Detect which cell encompasses the target text, then output its (X, Y) center coordinate. 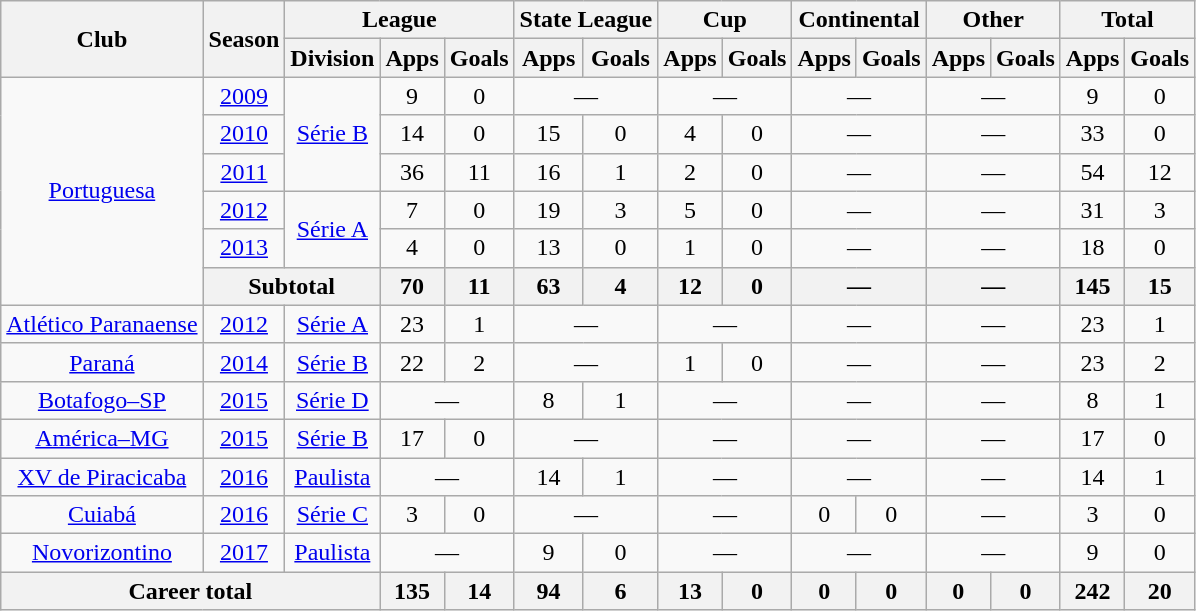
2010 (244, 134)
Cuiabá (102, 515)
Division (332, 58)
5 (690, 210)
Other (993, 20)
2017 (244, 553)
31 (1092, 210)
Série C (332, 515)
Botafogo–SP (102, 400)
63 (548, 286)
2009 (244, 96)
Paraná (102, 362)
242 (1092, 591)
XV de Piracicaba (102, 477)
36 (412, 172)
54 (1092, 172)
América–MG (102, 438)
Career total (190, 591)
Atlético Paranaense (102, 324)
16 (548, 172)
70 (412, 286)
7 (412, 210)
Série D (332, 400)
2013 (244, 248)
Cup (725, 20)
135 (412, 591)
2014 (244, 362)
Novorizontino (102, 553)
22 (412, 362)
94 (548, 591)
Continental (859, 20)
State League (586, 20)
Season (244, 39)
33 (1092, 134)
League (400, 20)
Total (1127, 20)
19 (548, 210)
20 (1160, 591)
Subtotal (292, 286)
Portuguesa (102, 191)
2011 (244, 172)
145 (1092, 286)
Club (102, 39)
6 (620, 591)
18 (1092, 248)
